Determine the [X, Y] coordinate at the center of the cell enclosing the given text.  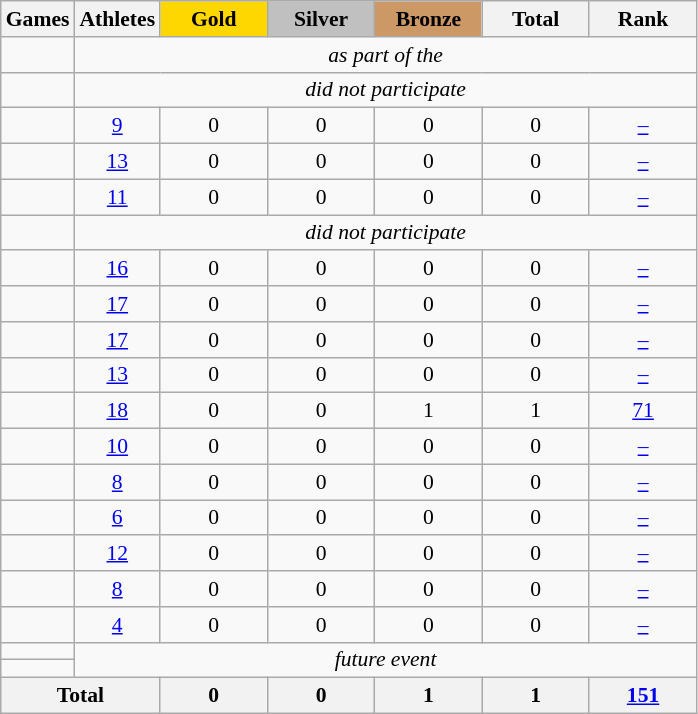
Gold [214, 19]
Rank [642, 19]
as part of the [385, 55]
11 [117, 197]
Games [38, 19]
16 [117, 269]
Silver [320, 19]
9 [117, 126]
10 [117, 447]
71 [642, 411]
future event [385, 660]
12 [117, 554]
18 [117, 411]
6 [117, 518]
151 [642, 696]
4 [117, 625]
Athletes [117, 19]
Bronze [428, 19]
